Provide the [X, Y] coordinate of the cell's center where the given text is located.  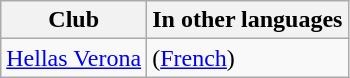
Hellas Verona [74, 58]
In other languages [248, 20]
(French) [248, 58]
Club [74, 20]
